From the cell containing the given text, extract its center point as (X, Y) coordinate. 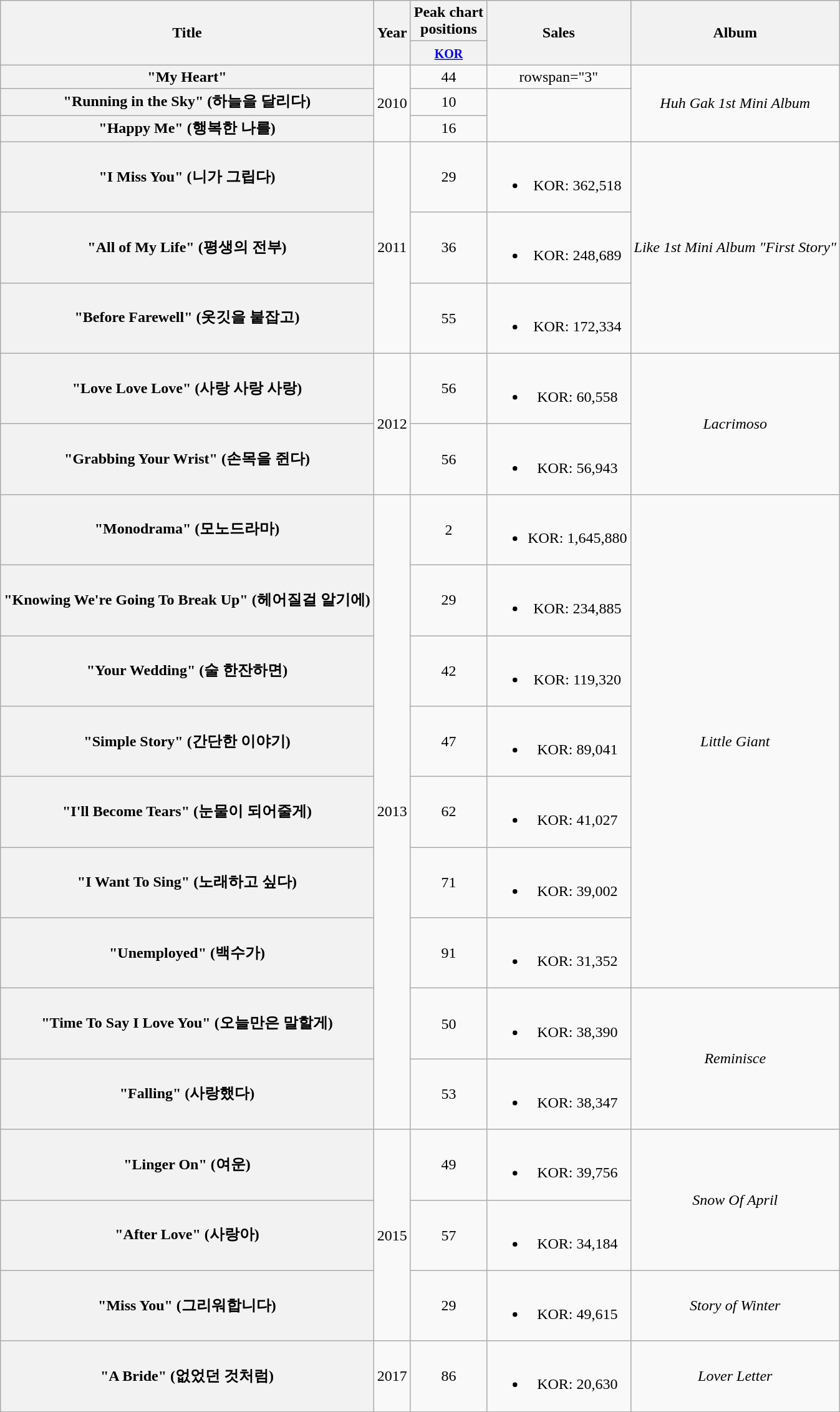
KOR: 234,885 (559, 600)
KOR: 31,352 (559, 953)
"Grabbing Your Wrist" (손목을 쥔다) (187, 459)
KOR: 89,041 (559, 741)
KOR: 119,320 (559, 670)
KOR: 248,689 (559, 247)
"Before Farewell" (옷깃을 붙잡고) (187, 318)
KOR: 41,027 (559, 812)
"My Heart" (187, 77)
"Falling" (사랑했다) (187, 1094)
KOR: 56,943 (559, 459)
"Linger On" (여운) (187, 1164)
KOR: 38,390 (559, 1023)
Album (735, 32)
"Monodrama" (모노드라마) (187, 529)
Little Giant (735, 741)
"Simple Story" (간단한 이야기) (187, 741)
"I Miss You" (니가 그립다) (187, 177)
44 (448, 77)
KOR: 1,645,880 (559, 529)
"Running in the Sky" (하늘을 달리다) (187, 102)
2012 (392, 424)
36 (448, 247)
62 (448, 812)
"All of My Life" (평생의 전부) (187, 247)
"I Want To Sing" (노래하고 싶다) (187, 882)
Peak chart positions (448, 21)
KOR: 38,347 (559, 1094)
16 (448, 129)
KOR: 49,615 (559, 1305)
53 (448, 1094)
86 (448, 1376)
"A Bride" (없었던 것처럼) (187, 1376)
Like 1st Mini Album "First Story" (735, 247)
55 (448, 318)
"Knowing We're Going To Break Up" (헤어질걸 알기에) (187, 600)
"Miss You" (그리워합니다) (187, 1305)
"Happy Me" (행복한 나를) (187, 129)
57 (448, 1235)
2013 (392, 812)
50 (448, 1023)
49 (448, 1164)
Story of Winter (735, 1305)
"Love Love Love" (사랑 사랑 사랑) (187, 388)
Snow Of April (735, 1200)
91 (448, 953)
2017 (392, 1376)
"After Love" (사랑아) (187, 1235)
Huh Gak 1st Mini Album (735, 104)
KOR: 362,518 (559, 177)
2 (448, 529)
2011 (392, 247)
47 (448, 741)
KOR: 20,630 (559, 1376)
2015 (392, 1235)
KOR: 60,558 (559, 388)
"Time To Say I Love You" (오늘만은 말할게) (187, 1023)
Reminisce (735, 1059)
2010 (392, 104)
71 (448, 882)
KOR: 39,002 (559, 882)
Lover Letter (735, 1376)
"I'll Become Tears" (눈물이 되어줄게) (187, 812)
KOR (448, 53)
rowspan="3" (559, 77)
Lacrimoso (735, 424)
KOR: 39,756 (559, 1164)
KOR: 172,334 (559, 318)
"Unemployed" (백수가) (187, 953)
Sales (559, 32)
"Your Wedding" (술 한잔하면) (187, 670)
10 (448, 102)
42 (448, 670)
Year (392, 32)
Title (187, 32)
KOR: 34,184 (559, 1235)
